Find where the given text appears and provide that cell's center as (X, Y) coordinate. 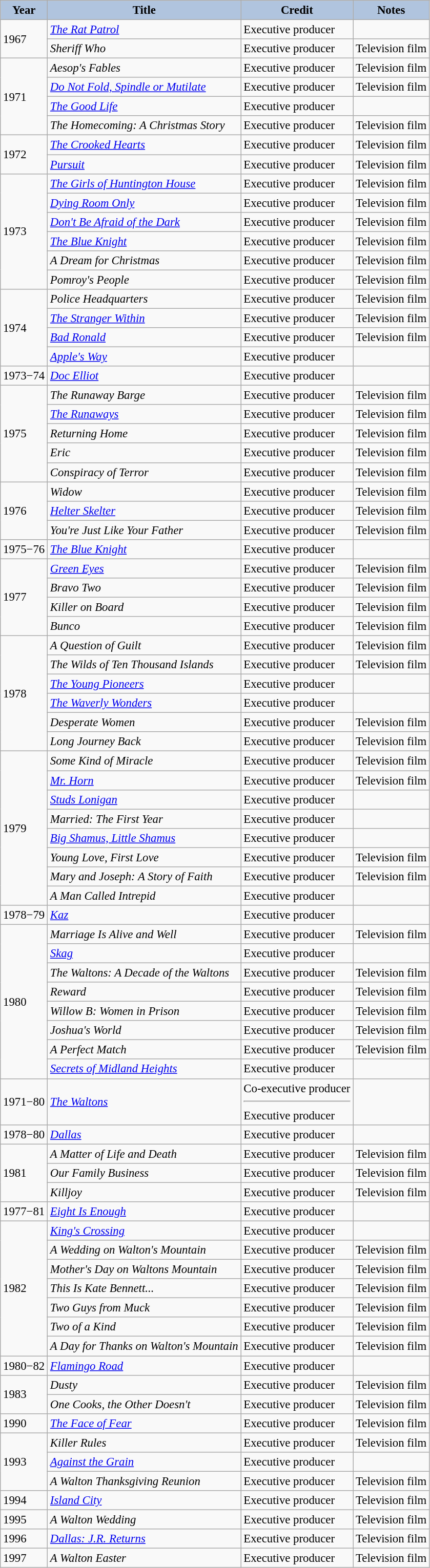
Island City (145, 1500)
Willow B: Women in Prison (145, 1011)
The Crooked Hearts (145, 145)
1993 (24, 1461)
Big Shamus, Little Shamus (145, 838)
Mr. Horn (145, 780)
A Walton Easter (145, 1558)
Kaz (145, 915)
A Matter of Life and Death (145, 1154)
The Waltons: A Decade of the Waltons (145, 973)
1977−81 (24, 1212)
Mary and Joseph: A Story of Faith (145, 877)
Mother's Day on Waltons Mountain (145, 1269)
1981 (24, 1173)
1995 (24, 1519)
1980−82 (24, 1366)
1997 (24, 1558)
Year (24, 10)
1971−80 (24, 1101)
Skag (145, 953)
Studs Lonigan (145, 799)
Some Kind of Miracle (145, 761)
A Dream for Christmas (145, 261)
1978 (24, 694)
1973−74 (24, 376)
Notes (392, 10)
Bunco (145, 626)
1978−79 (24, 915)
Bravo Two (145, 588)
Killer on Board (145, 607)
Marriage Is Alive and Well (145, 934)
Flamingo Road (145, 1366)
1975 (24, 434)
1990 (24, 1423)
Green Eyes (145, 568)
The Waltons (145, 1101)
Helter Skelter (145, 511)
Joshua's World (145, 1030)
Dallas (145, 1135)
The Face of Fear (145, 1423)
The Rat Patrol (145, 30)
Title (145, 10)
A Walton Wedding (145, 1519)
Two of a Kind (145, 1327)
The Good Life (145, 107)
Aesop's Fables (145, 68)
Returning Home (145, 434)
The Homecoming: A Christmas Story (145, 125)
Doc Elliot (145, 376)
Young Love, First Love (145, 857)
Co-executive producerExecutive producer (297, 1101)
Long Journey Back (145, 742)
1980 (24, 1002)
Conspiracy of Terror (145, 472)
Do Not Fold, Spindle or Mutilate (145, 87)
The Runaway Barge (145, 395)
The Stranger Within (145, 318)
Against the Grain (145, 1462)
1978−80 (24, 1135)
1972 (24, 155)
A Man Called Intrepid (145, 896)
Desperate Women (145, 723)
This Is Kate Bennett... (145, 1288)
1971 (24, 97)
1973 (24, 231)
A Wedding on Walton's Mountain (145, 1250)
A Walton Thanksgiving Reunion (145, 1481)
1967 (24, 39)
Dallas: J.R. Returns (145, 1539)
Eight Is Enough (145, 1212)
One Cooks, the Other Doesn't (145, 1404)
Dusty (145, 1385)
King's Crossing (145, 1231)
1982 (24, 1288)
Reward (145, 992)
The Girls of Huntington House (145, 183)
Killer Rules (145, 1443)
1996 (24, 1539)
You're Just Like Your Father (145, 530)
Pomroy's People (145, 280)
1976 (24, 511)
A Question of Guilt (145, 646)
The Young Pioneers (145, 684)
Our Family Business (145, 1173)
Secrets of Midland Heights (145, 1069)
1975−76 (24, 549)
Bad Ronald (145, 337)
A Perfect Match (145, 1050)
Killjoy (145, 1192)
Police Headquarters (145, 299)
The Runaways (145, 414)
1994 (24, 1500)
Apple's Way (145, 357)
Sheriff Who (145, 49)
Eric (145, 453)
Pursuit (145, 164)
1977 (24, 597)
Dying Room Only (145, 203)
Two Guys from Muck (145, 1308)
1974 (24, 328)
Don't Be Afraid of the Dark (145, 222)
1983 (24, 1394)
1979 (24, 829)
Credit (297, 10)
The Waverly Wonders (145, 703)
Widow (145, 492)
Married: The First Year (145, 819)
A Day for Thanks on Walton's Mountain (145, 1346)
The Wilds of Ten Thousand Islands (145, 665)
